Identify which cell holds the provided text, then report its (X, Y) central coordinate. 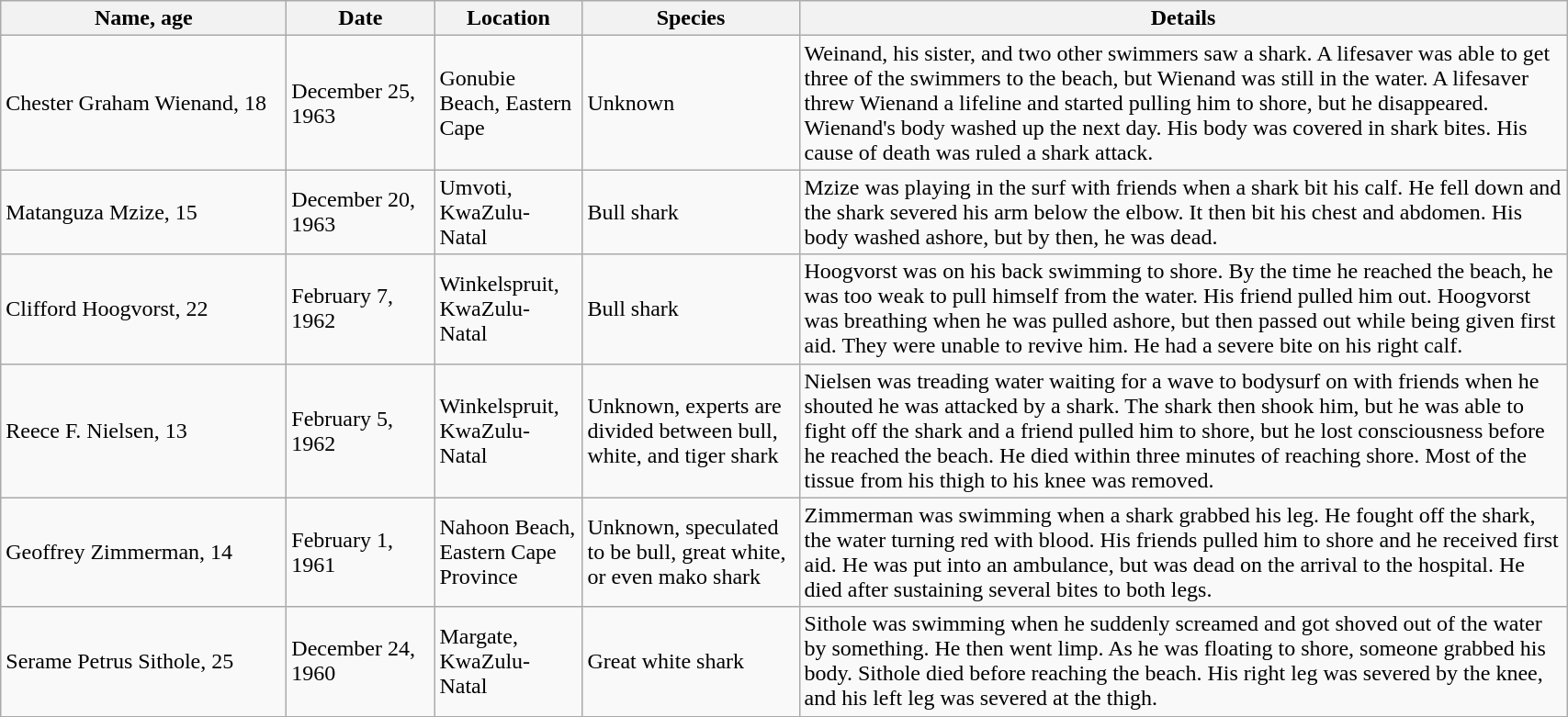
Unknown, speculated to be bull, great white, or even mako shark (691, 553)
Species (691, 18)
Unknown, experts are divided between bull, white, and tiger shark (691, 431)
Geoffrey Zimmerman, 14 (143, 553)
Clifford Hoogvorst, 22 (143, 308)
February 5, 1962 (360, 431)
Details (1183, 18)
Umvoti, KwaZulu-Natal (509, 212)
Nahoon Beach, Eastern Cape Province (509, 553)
Chester Graham Wienand, 18 (143, 103)
Great white shark (691, 661)
Unknown (691, 103)
December 24, 1960 (360, 661)
Margate, KwaZulu-Natal (509, 661)
February 1, 1961 (360, 553)
Date (360, 18)
Reece F. Nielsen, 13 (143, 431)
February 7, 1962 (360, 308)
Name, age (143, 18)
Gonubie Beach, Eastern Cape (509, 103)
Serame Petrus Sithole, 25 (143, 661)
December 25, 1963 (360, 103)
Location (509, 18)
Matanguza Mzize, 15 (143, 212)
December 20, 1963 (360, 212)
